Scan for the cell matching the given text and deliver its [X, Y] coordinate at center. 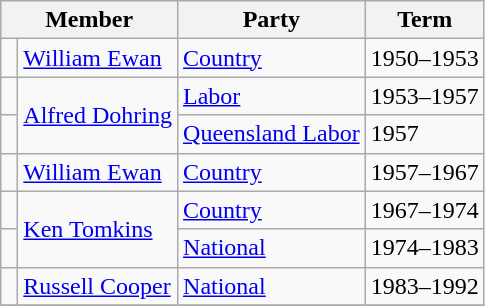
1967–1974 [424, 210]
1957–1967 [424, 172]
1953–1957 [424, 96]
Alfred Dohring [98, 115]
Labor [272, 96]
1950–1953 [424, 58]
Ken Tomkins [98, 229]
Party [272, 20]
1957 [424, 134]
Term [424, 20]
Member [90, 20]
1974–1983 [424, 248]
1983–1992 [424, 286]
Queensland Labor [272, 134]
Russell Cooper [98, 286]
